Identify which cell holds the provided text, then report its (X, Y) central coordinate. 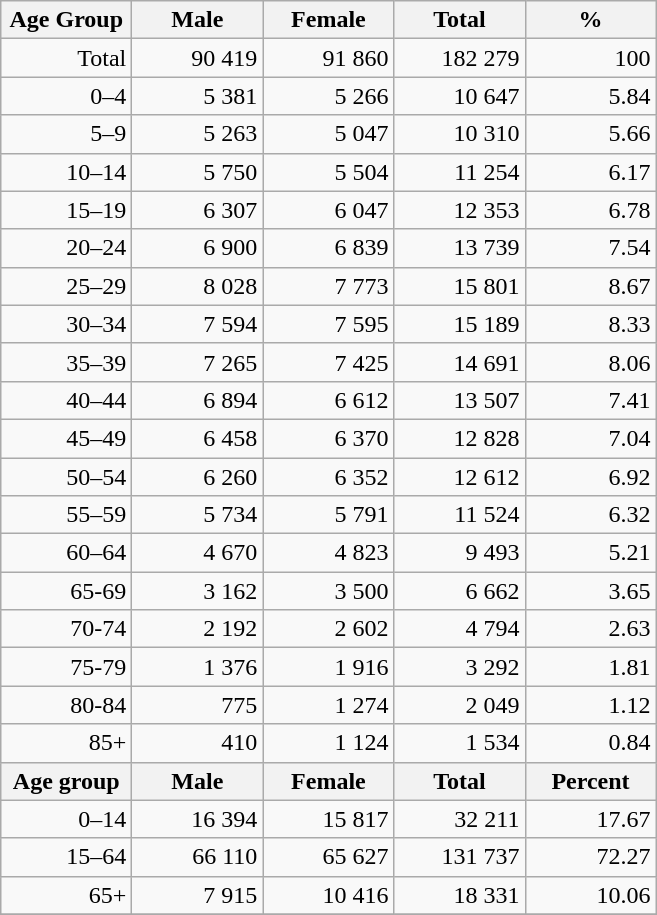
4 794 (460, 629)
15–19 (66, 210)
775 (198, 705)
12 612 (460, 477)
6 370 (328, 438)
10–14 (66, 172)
0–4 (66, 96)
12 353 (460, 210)
6 307 (198, 210)
85+ (66, 743)
5 266 (328, 96)
5 381 (198, 96)
80-84 (66, 705)
11 524 (460, 515)
4 670 (198, 553)
5.84 (590, 96)
5 791 (328, 515)
7 595 (328, 324)
2 602 (328, 629)
15 817 (328, 819)
6 894 (198, 400)
10 647 (460, 96)
18 331 (460, 895)
50–54 (66, 477)
4 823 (328, 553)
35–39 (66, 362)
8.33 (590, 324)
72.27 (590, 857)
7 425 (328, 362)
60–64 (66, 553)
2 049 (460, 705)
7 594 (198, 324)
8 028 (198, 286)
10 310 (460, 134)
20–24 (66, 248)
45–49 (66, 438)
15 801 (460, 286)
6 047 (328, 210)
10.06 (590, 895)
5–9 (66, 134)
65 627 (328, 857)
Percent (590, 781)
13 507 (460, 400)
6.92 (590, 477)
15 189 (460, 324)
90 419 (198, 58)
3 500 (328, 591)
5 047 (328, 134)
5 734 (198, 515)
6 352 (328, 477)
3 162 (198, 591)
5.21 (590, 553)
5.66 (590, 134)
11 254 (460, 172)
Age group (66, 781)
10 416 (328, 895)
7.04 (590, 438)
7 265 (198, 362)
1.12 (590, 705)
40–44 (66, 400)
9 493 (460, 553)
6 900 (198, 248)
410 (198, 743)
16 394 (198, 819)
17.67 (590, 819)
7 915 (198, 895)
6 612 (328, 400)
1 376 (198, 667)
65+ (66, 895)
55–59 (66, 515)
6.32 (590, 515)
5 263 (198, 134)
66 110 (198, 857)
7.41 (590, 400)
2 192 (198, 629)
7.54 (590, 248)
5 504 (328, 172)
91 860 (328, 58)
5 750 (198, 172)
3.65 (590, 591)
7 773 (328, 286)
15–64 (66, 857)
131 737 (460, 857)
2.63 (590, 629)
65-69 (66, 591)
100 (590, 58)
13 739 (460, 248)
30–34 (66, 324)
1 124 (328, 743)
8.06 (590, 362)
6 662 (460, 591)
3 292 (460, 667)
6 260 (198, 477)
% (590, 20)
1 916 (328, 667)
6.17 (590, 172)
25–29 (66, 286)
70-74 (66, 629)
75-79 (66, 667)
Age Group (66, 20)
6 839 (328, 248)
1.81 (590, 667)
12 828 (460, 438)
1 274 (328, 705)
0.84 (590, 743)
0–14 (66, 819)
8.67 (590, 286)
6 458 (198, 438)
14 691 (460, 362)
6.78 (590, 210)
32 211 (460, 819)
1 534 (460, 743)
182 279 (460, 58)
